Find where the given text appears and provide that cell's center as (X, Y) coordinate. 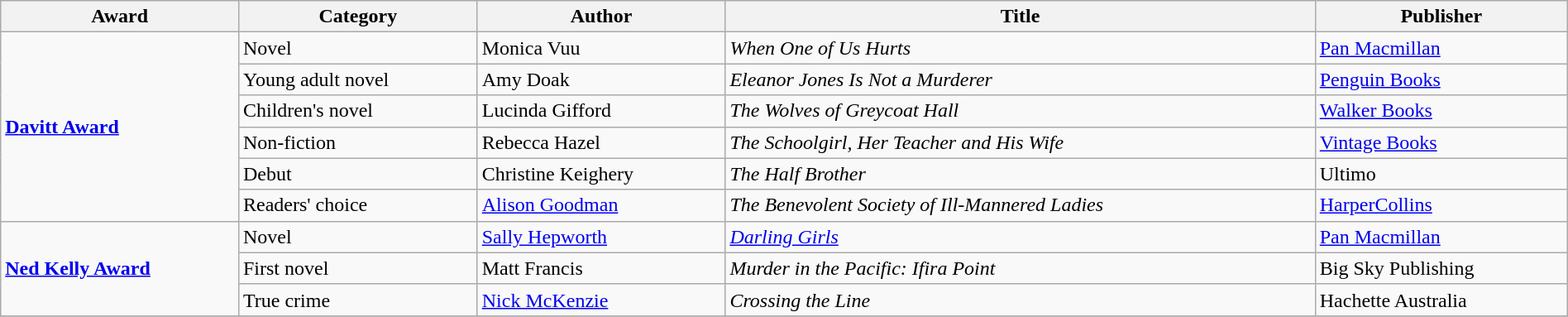
Murder in the Pacific: Ifira Point (1021, 268)
Alison Goodman (601, 205)
First novel (357, 268)
Crossing the Line (1021, 300)
When One of Us Hurts (1021, 48)
Sally Hepworth (601, 237)
Amy Doak (601, 79)
Debut (357, 174)
Ned Kelly Award (120, 268)
HarperCollins (1441, 205)
Children's novel (357, 111)
Readers' choice (357, 205)
Award (120, 17)
Rebecca Hazel (601, 142)
Hachette Australia (1441, 300)
The Half Brother (1021, 174)
The Benevolent Society of Ill-Mannered Ladies (1021, 205)
Vintage Books (1441, 142)
Publisher (1441, 17)
True crime (357, 300)
The Schoolgirl, Her Teacher and His Wife (1021, 142)
Christine Keighery (601, 174)
Penguin Books (1441, 79)
Big Sky Publishing (1441, 268)
Davitt Award (120, 127)
The Wolves of Greycoat Hall (1021, 111)
Non-fiction (357, 142)
Eleanor Jones Is Not a Murderer (1021, 79)
Lucinda Gifford (601, 111)
Category (357, 17)
Author (601, 17)
Ultimo (1441, 174)
Walker Books (1441, 111)
Monica Vuu (601, 48)
Darling Girls (1021, 237)
Matt Francis (601, 268)
Young adult novel (357, 79)
Title (1021, 17)
Nick McKenzie (601, 300)
